Search for the cell housing the specified text and yield its (X, Y) center coordinate. 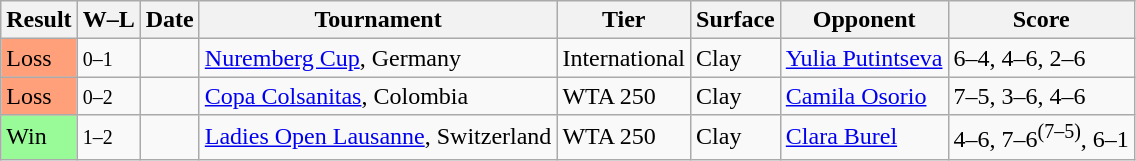
Date (170, 20)
Score (1041, 20)
Camila Osorio (864, 96)
Copa Colsanitas, Colombia (378, 96)
6–4, 4–6, 2–6 (1041, 58)
Ladies Open Lausanne, Switzerland (378, 138)
0–2 (108, 96)
4–6, 7–6(7–5), 6–1 (1041, 138)
Opponent (864, 20)
W–L (108, 20)
Tournament (378, 20)
1–2 (108, 138)
Yulia Putintseva (864, 58)
International (624, 58)
Tier (624, 20)
Clara Burel (864, 138)
7–5, 3–6, 4–6 (1041, 96)
0–1 (108, 58)
Win (39, 138)
Nuremberg Cup, Germany (378, 58)
Result (39, 20)
Surface (736, 20)
